Detect which cell encompasses the target text, then output its (x, y) center coordinate. 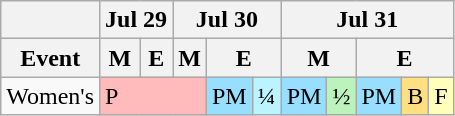
Jul 31 (367, 20)
B (416, 96)
P (154, 96)
¼ (266, 96)
Event (50, 58)
Women's (50, 96)
Jul 29 (136, 20)
½ (342, 96)
F (441, 96)
Jul 30 (228, 20)
